Return the (x, y) coordinate for the center point of the cell that contains the specified text.  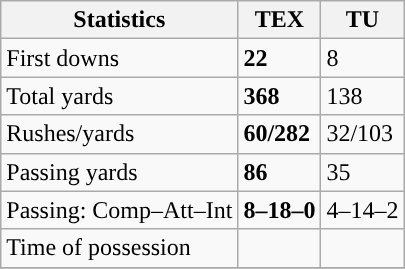
60/282 (280, 134)
8–18–0 (280, 210)
Statistics (120, 20)
86 (280, 172)
32/103 (362, 134)
Passing yards (120, 172)
First downs (120, 58)
Time of possession (120, 248)
Total yards (120, 96)
Rushes/yards (120, 134)
TU (362, 20)
TEX (280, 20)
4–14–2 (362, 210)
8 (362, 58)
Passing: Comp–Att–Int (120, 210)
368 (280, 96)
35 (362, 172)
22 (280, 58)
138 (362, 96)
